Output the (x, y) coordinate of the center of the cell containing the given text.  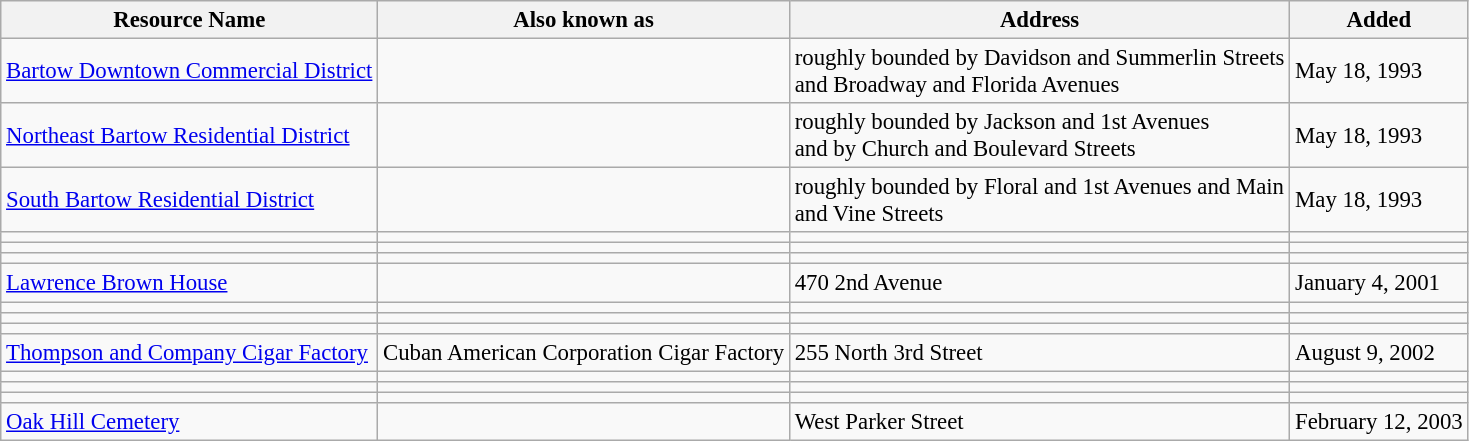
Thompson and Company Cigar Factory (190, 352)
Bartow Downtown Commercial District (190, 72)
Oak Hill Cemetery (190, 422)
February 12, 2003 (1379, 422)
roughly bounded by Jackson and 1st Avenuesand by Church and Boulevard Streets (1039, 136)
roughly bounded by Floral and 1st Avenues and Mainand Vine Streets (1039, 200)
West Parker Street (1039, 422)
Cuban American Corporation Cigar Factory (584, 352)
January 4, 2001 (1379, 283)
Address (1039, 20)
Northeast Bartow Residential District (190, 136)
August 9, 2002 (1379, 352)
255 North 3rd Street (1039, 352)
Lawrence Brown House (190, 283)
Also known as (584, 20)
South Bartow Residential District (190, 200)
470 2nd Avenue (1039, 283)
Resource Name (190, 20)
roughly bounded by Davidson and Summerlin Streetsand Broadway and Florida Avenues (1039, 72)
Added (1379, 20)
